For the text-containing cell, return its midpoint in [x, y] coordinate format. 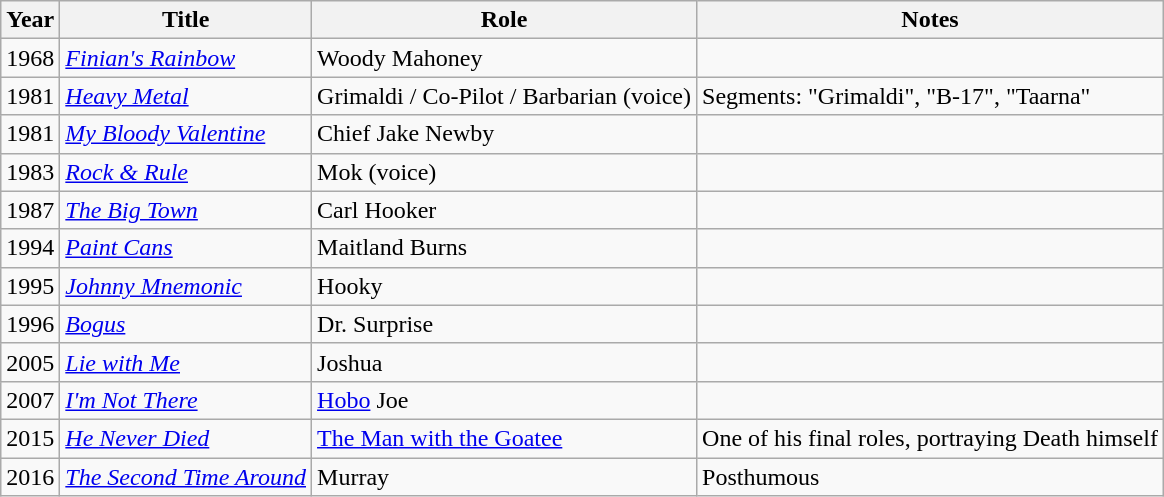
I'm Not There [186, 400]
Hobo Joe [504, 400]
Joshua [504, 362]
Murray [504, 477]
He Never Died [186, 438]
The Big Town [186, 210]
Posthumous [930, 477]
1995 [30, 286]
Chief Jake Newby [504, 134]
2015 [30, 438]
The Second Time Around [186, 477]
Finian's Rainbow [186, 58]
Segments: "Grimaldi", "B-17", "Taarna" [930, 96]
Title [186, 20]
1968 [30, 58]
Year [30, 20]
1983 [30, 172]
1994 [30, 248]
Grimaldi / Co-Pilot / Barbarian (voice) [504, 96]
2005 [30, 362]
Maitland Burns [504, 248]
Carl Hooker [504, 210]
Notes [930, 20]
Heavy Metal [186, 96]
Rock & Rule [186, 172]
Woody Mahoney [504, 58]
Lie with Me [186, 362]
Mok (voice) [504, 172]
Johnny Mnemonic [186, 286]
One of his final roles, portraying Death himself [930, 438]
2016 [30, 477]
Hooky [504, 286]
1996 [30, 324]
2007 [30, 400]
My Bloody Valentine [186, 134]
Role [504, 20]
The Man with the Goatee [504, 438]
Bogus [186, 324]
Paint Cans [186, 248]
Dr. Surprise [504, 324]
1987 [30, 210]
